Scan for the cell matching the given text and deliver its [X, Y] coordinate at center. 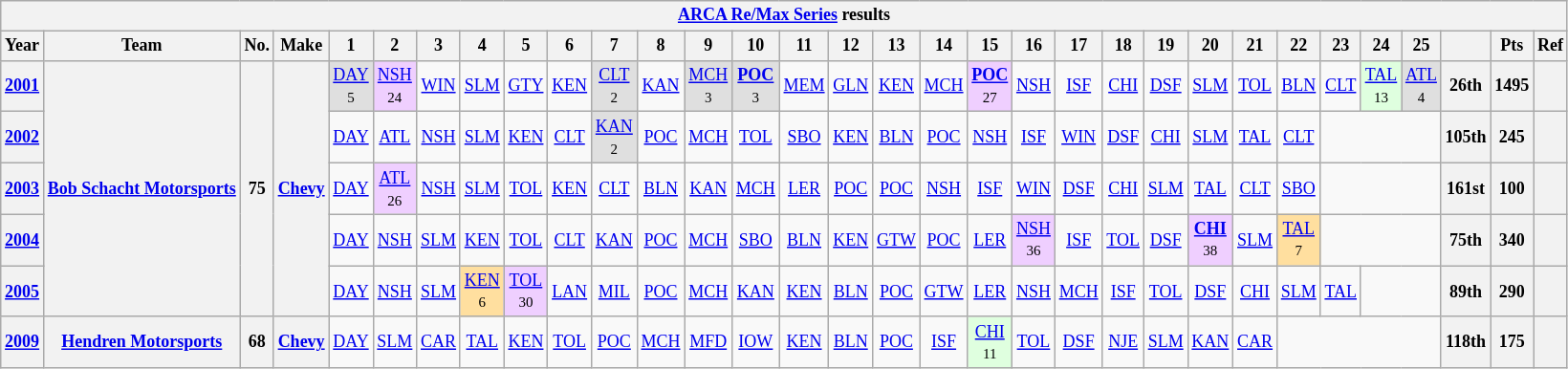
10 [756, 46]
TAL 7 [1298, 240]
Bob Schacht Motorsports [142, 188]
11 [804, 46]
TAL 13 [1381, 86]
14 [944, 46]
75th [1466, 240]
1 [351, 46]
MIL [614, 292]
5 [526, 46]
26th [1466, 86]
LAN [570, 292]
245 [1513, 138]
2005 [23, 292]
23 [1340, 46]
NJE [1122, 342]
2 [395, 46]
340 [1513, 240]
19 [1165, 46]
MEM [804, 86]
8 [661, 46]
17 [1078, 46]
ARCA Re/Max Series results [784, 15]
12 [851, 46]
Make [301, 46]
100 [1513, 188]
GLN [851, 86]
25 [1422, 46]
Hendren Motorsports [142, 342]
68 [256, 342]
CHI 11 [991, 342]
No. [256, 46]
21 [1255, 46]
20 [1210, 46]
2003 [23, 188]
15 [991, 46]
NSH 24 [395, 86]
Pts [1513, 46]
Team [142, 46]
16 [1034, 46]
MFD [708, 342]
IOW [756, 342]
4 [482, 46]
175 [1513, 342]
3 [439, 46]
1495 [1513, 86]
POC 3 [756, 86]
13 [897, 46]
6 [570, 46]
ATL [395, 138]
DAY 5 [351, 86]
POC 27 [991, 86]
KEN 6 [482, 292]
75 [256, 188]
2002 [23, 138]
161st [1466, 188]
7 [614, 46]
9 [708, 46]
2001 [23, 86]
CHI 38 [1210, 240]
MCH 3 [708, 86]
Year [23, 46]
CLT 2 [614, 86]
ATL 4 [1422, 86]
Ref [1551, 46]
KAN 2 [614, 138]
18 [1122, 46]
GTY [526, 86]
24 [1381, 46]
TOL 30 [526, 292]
2004 [23, 240]
NSH 36 [1034, 240]
118th [1466, 342]
105th [1466, 138]
89th [1466, 292]
2009 [23, 342]
290 [1513, 292]
ATL 26 [395, 188]
22 [1298, 46]
